Detect which cell encompasses the target text, then output its [x, y] center coordinate. 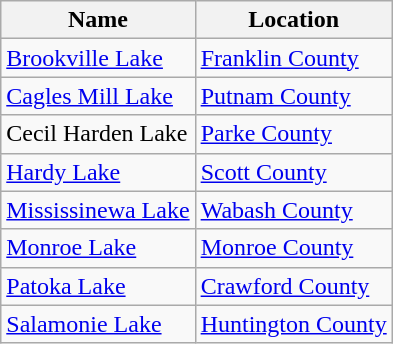
Salamonie Lake [98, 324]
Location [294, 20]
Monroe Lake [98, 248]
Mississinewa Lake [98, 210]
Huntington County [294, 324]
Parke County [294, 134]
Monroe County [294, 248]
Brookville Lake [98, 58]
Cagles Mill Lake [98, 96]
Cecil Harden Lake [98, 134]
Name [98, 20]
Putnam County [294, 96]
Franklin County [294, 58]
Crawford County [294, 286]
Scott County [294, 172]
Wabash County [294, 210]
Patoka Lake [98, 286]
Hardy Lake [98, 172]
